For the text-containing cell, return its midpoint in (X, Y) coordinate format. 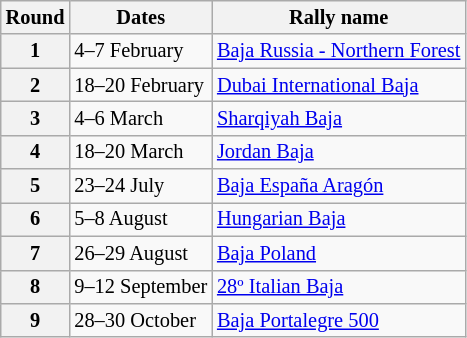
9 (36, 320)
9–12 September (140, 287)
2 (36, 85)
5 (36, 186)
4 (36, 152)
Baja Portalegre 500 (338, 320)
18–20 February (140, 85)
28º Italian Baja (338, 287)
Round (36, 17)
Hungarian Baja (338, 219)
6 (36, 219)
23–24 July (140, 186)
5–8 August (140, 219)
8 (36, 287)
Sharqiyah Baja (338, 118)
Dates (140, 17)
26–29 August (140, 253)
4–6 March (140, 118)
1 (36, 51)
28–30 October (140, 320)
Rally name (338, 17)
4–7 February (140, 51)
Dubai International Baja (338, 85)
18–20 March (140, 152)
Baja Russia - Northern Forest (338, 51)
Baja España Aragón (338, 186)
3 (36, 118)
Baja Poland (338, 253)
Jordan Baja (338, 152)
7 (36, 253)
